Determine the [X, Y] coordinate at the center of the cell enclosing the given text.  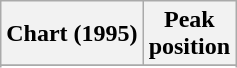
Chart (1995) [72, 34]
Peakposition [189, 34]
